Identify which cell holds the provided text, then report its (x, y) central coordinate. 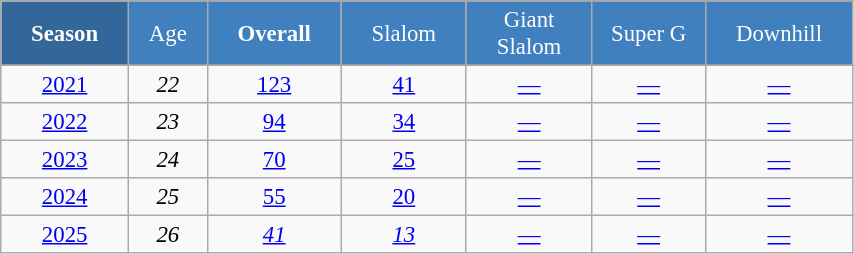
23 (168, 122)
Overall (274, 34)
2022 (65, 122)
55 (274, 197)
Super G (649, 34)
20 (404, 197)
2021 (65, 85)
2024 (65, 197)
Downhill (780, 34)
2025 (65, 235)
Season (65, 34)
Age (168, 34)
34 (404, 122)
24 (168, 160)
GiantSlalom (528, 34)
123 (274, 85)
2023 (65, 160)
26 (168, 235)
Slalom (404, 34)
13 (404, 235)
70 (274, 160)
94 (274, 122)
22 (168, 85)
